Output the [x, y] coordinate of the center of the cell containing the given text.  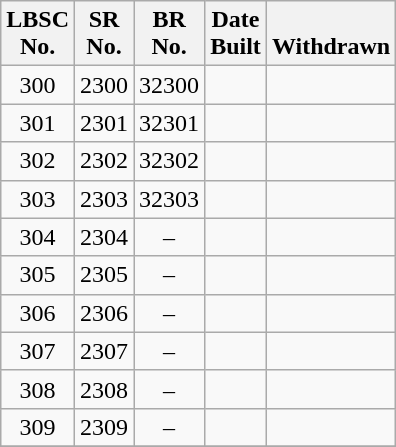
LBSCNo. [38, 34]
300 [38, 85]
306 [38, 313]
307 [38, 351]
301 [38, 123]
32302 [170, 161]
2302 [104, 161]
308 [38, 389]
2301 [104, 123]
2306 [104, 313]
2305 [104, 275]
305 [38, 275]
32301 [170, 123]
303 [38, 199]
32303 [170, 199]
2308 [104, 389]
2307 [104, 351]
304 [38, 237]
BRNo. [170, 34]
2304 [104, 237]
DateBuilt [236, 34]
2309 [104, 427]
2300 [104, 85]
2303 [104, 199]
302 [38, 161]
SRNo. [104, 34]
32300 [170, 85]
Withdrawn [330, 34]
309 [38, 427]
